Scan for the cell matching the given text and deliver its [X, Y] coordinate at center. 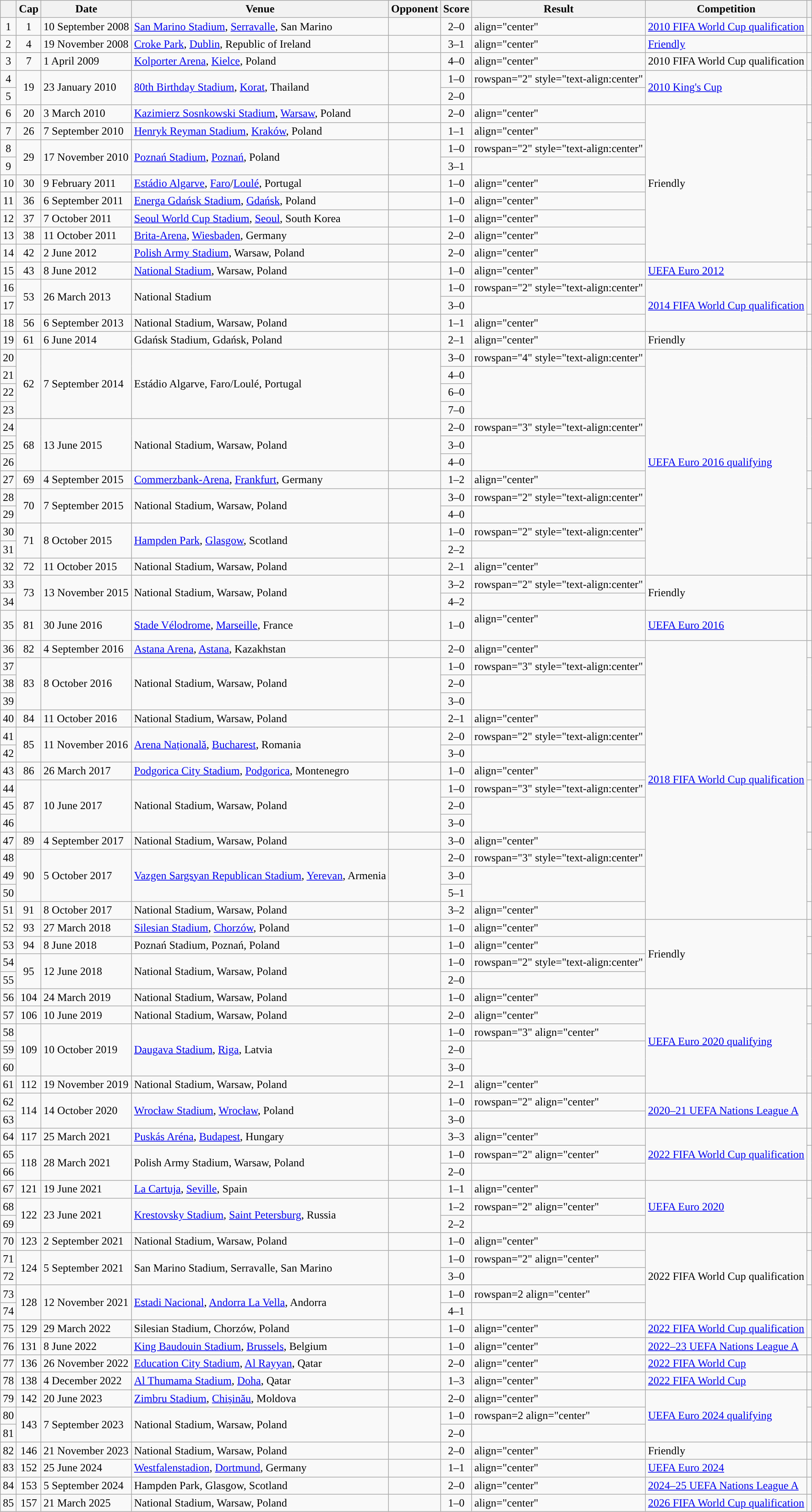
Estadi Nacional, Andorra La Vella, Andorra [260, 1302]
59 [8, 1050]
rowspan="4" style="text-align:center" [559, 358]
63 [8, 1120]
Energa Gdańsk Stadium, Gdańsk, Poland [260, 201]
3 March 2010 [87, 114]
Kolporter Arena, Kielce, Poland [260, 61]
28 [8, 497]
2026 FIFA World Cup qualification [726, 1503]
143 [29, 1425]
112 [29, 1085]
2022–23 UEFA Nations League A [726, 1346]
26 March 2013 [87, 297]
Date [87, 9]
65 [8, 1154]
22 [8, 392]
Wrocław Stadium, Wrocław, Poland [260, 1111]
17 November 2010 [87, 157]
11 October 2015 [87, 567]
153 [29, 1485]
109 [29, 1050]
58 [8, 1032]
8 October 2015 [87, 541]
2010 King's Cup [726, 87]
21 March 2025 [87, 1503]
34 [8, 602]
Vazgen Sargsyan Republican Stadium, Yerevan, Armenia [260, 876]
3–3 [456, 1137]
1–3 [456, 1381]
75 [8, 1328]
57 [8, 1015]
8 June 2012 [87, 271]
136 [29, 1364]
4 September 2015 [87, 479]
89 [29, 841]
Kazimierz Sosnkowski Stadium, Warsaw, Poland [260, 114]
24 March 2019 [87, 997]
2024–25 UEFA Nations League A [726, 1485]
Gdańsk Stadium, Gdańsk, Poland [260, 340]
Venue [260, 9]
8 June 2022 [87, 1346]
6 June 2014 [87, 340]
11 November 2016 [87, 745]
Result [559, 9]
32 [8, 567]
UEFA Euro 2020 qualifying [726, 1041]
30 June 2016 [87, 625]
78 [8, 1381]
16 [8, 288]
UEFA Euro 2024 qualifying [726, 1416]
25 March 2021 [87, 1137]
80 [8, 1416]
4–1 [456, 1311]
87 [29, 805]
123 [29, 1241]
26 November 2022 [87, 1364]
Brita-Arena, Wiesbaden, Germany [260, 236]
9 February 2011 [87, 183]
12 November 2021 [87, 1302]
7 October 2011 [87, 218]
54 [8, 963]
39 [8, 701]
4 September 2017 [87, 841]
64 [8, 1137]
Astana Arena, Astana, Kazakhstan [260, 649]
King Baudouin Stadium, Brussels, Belgium [260, 1346]
5 October 2017 [87, 876]
UEFA Euro 2024 [726, 1468]
60 [8, 1067]
86 [29, 771]
122 [29, 1215]
40 [8, 718]
23 June 2021 [87, 1215]
2014 FIFA World Cup qualification [726, 305]
National Stadium [260, 297]
35 [8, 625]
15 [8, 271]
33 [8, 584]
95 [29, 971]
79 [8, 1398]
UEFA Euro 2020 [726, 1207]
Henryk Reyman Stadium, Kraków, Poland [260, 131]
Podgorica City Stadium, Podgorica, Montenegro [260, 771]
121 [29, 1189]
Education City Stadium, Al Rayyan, Qatar [260, 1364]
45 [8, 806]
66 [8, 1172]
Croke Park, Dublin, Republic of Ireland [260, 44]
50 [8, 893]
23 January 2010 [87, 87]
18 [8, 323]
2020–21 UEFA Nations League A [726, 1111]
Commerzbank-Arena, Frankfurt, Germany [260, 479]
10 June 2019 [87, 1015]
13 [8, 236]
8 October 2016 [87, 684]
Arena Națională, Bucharest, Romania [260, 745]
138 [29, 1381]
Opponent [414, 9]
55 [8, 980]
UEFA Euro 2016 qualifying [726, 462]
Westfalenstadion, Dortmund, Germany [260, 1468]
21 November 2023 [87, 1451]
17 [8, 305]
12 [8, 218]
25 June 2024 [87, 1468]
7–0 [456, 410]
131 [29, 1346]
146 [29, 1451]
Seoul World Cup Stadium, Seoul, South Korea [260, 218]
Stade Vélodrome, Marseille, France [260, 625]
6 September 2013 [87, 323]
28 March 2021 [87, 1163]
128 [29, 1302]
14 [8, 253]
19 November 2019 [87, 1085]
12 June 2018 [87, 971]
26 March 2017 [87, 771]
7 September 2014 [87, 384]
5 September 2021 [87, 1267]
47 [8, 841]
93 [29, 928]
2018 FIFA World Cup qualification [726, 779]
11 October 2011 [87, 236]
10 September 2008 [87, 27]
117 [29, 1137]
6 [8, 114]
48 [8, 858]
104 [29, 997]
44 [8, 788]
19 June 2021 [87, 1189]
Krestovsky Stadium, Saint Petersburg, Russia [260, 1215]
67 [8, 1189]
4 December 2022 [87, 1381]
27 [8, 479]
25 [8, 445]
90 [29, 876]
10 [8, 183]
6 September 2011 [87, 201]
91 [29, 910]
13 November 2015 [87, 593]
5 September 2024 [87, 1485]
52 [8, 928]
Daugava Stadium, Riga, Latvia [260, 1050]
11 [8, 201]
21 [8, 375]
41 [8, 736]
10 June 2017 [87, 805]
51 [8, 910]
74 [8, 1311]
27 March 2018 [87, 928]
7 September 2010 [87, 131]
UEFA Euro 2016 [726, 625]
6–0 [456, 392]
23 [8, 410]
31 [8, 549]
29 March 2022 [87, 1328]
77 [8, 1364]
Al Thumama Stadium, Doha, Qatar [260, 1381]
3 [8, 61]
2 September 2021 [87, 1241]
46 [8, 823]
8 June 2018 [87, 945]
7 September 2015 [87, 506]
76 [8, 1346]
14 October 2020 [87, 1111]
Puskás Aréna, Budapest, Hungary [260, 1137]
94 [29, 945]
80th Birthday Stadium, Korat, Thailand [260, 87]
UEFA Euro 2012 [726, 271]
124 [29, 1267]
152 [29, 1468]
5–1 [456, 893]
2 June 2012 [87, 253]
rowspan="3" align="center" [559, 1032]
9 [8, 166]
49 [8, 876]
19 November 2008 [87, 44]
118 [29, 1163]
Score [456, 9]
13 June 2015 [87, 445]
1 April 2009 [87, 61]
157 [29, 1503]
114 [29, 1111]
La Cartuja, Seville, Spain [260, 1189]
2 [8, 44]
4–2 [456, 602]
8 [8, 148]
11 October 2016 [87, 718]
24 [8, 427]
7 September 2023 [87, 1425]
4 September 2016 [87, 649]
Cap [29, 9]
5 [8, 96]
8 October 2017 [87, 910]
Zimbru Stadium, Chișinău, Moldova [260, 1398]
106 [29, 1015]
10 October 2019 [87, 1050]
20 June 2023 [87, 1398]
Competition [726, 9]
142 [29, 1398]
129 [29, 1328]
